Identify which cell holds the provided text, then report its [x, y] central coordinate. 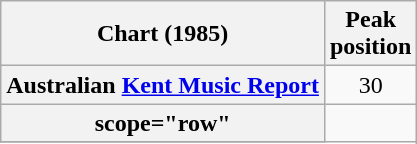
30 [370, 85]
Peakposition [370, 34]
Australian Kent Music Report [163, 85]
scope="row" [163, 123]
Chart (1985) [163, 34]
